From the cell containing the given text, extract its center point as [X, Y] coordinate. 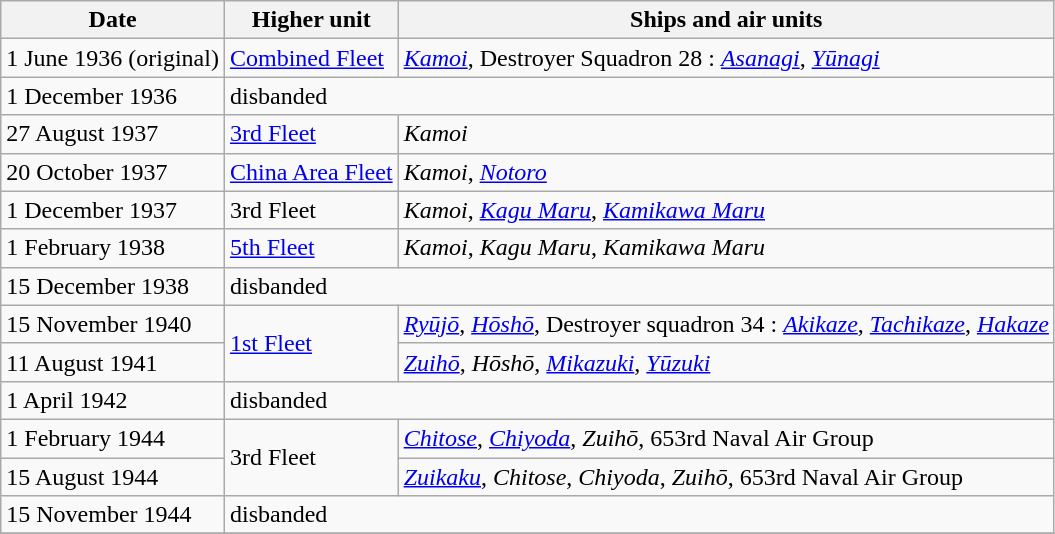
Date [113, 20]
Ships and air units [726, 20]
Combined Fleet [311, 58]
Higher unit [311, 20]
1st Fleet [311, 343]
Kamoi, Destroyer Squadron 28 : Asanagi, Yūnagi [726, 58]
15 November 1940 [113, 324]
1 December 1936 [113, 96]
1 April 1942 [113, 400]
Chitose, Chiyoda, Zuihō, 653rd Naval Air Group [726, 438]
15 November 1944 [113, 515]
1 December 1937 [113, 210]
15 August 1944 [113, 477]
Zuikaku, Chitose, Chiyoda, Zuihō, 653rd Naval Air Group [726, 477]
20 October 1937 [113, 172]
Ryūjō, Hōshō, Destroyer squadron 34 : Akikaze, Tachikaze, Hakaze [726, 324]
5th Fleet [311, 248]
Kamoi [726, 134]
15 December 1938 [113, 286]
1 June 1936 (original) [113, 58]
China Area Fleet [311, 172]
27 August 1937 [113, 134]
11 August 1941 [113, 362]
1 February 1938 [113, 248]
Zuihō, Hōshō, Mikazuki, Yūzuki [726, 362]
Kamoi, Notoro [726, 172]
1 February 1944 [113, 438]
